Extract the (x, y) coordinate from the center of the cell holding the provided text.  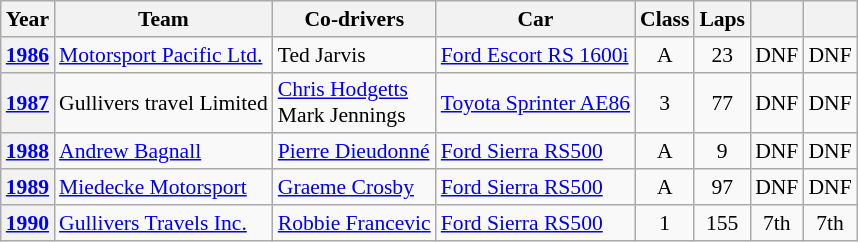
1990 (28, 223)
Co-drivers (354, 19)
Gullivers Travels Inc. (164, 223)
Team (164, 19)
Laps (722, 19)
1989 (28, 187)
Ted Jarvis (354, 55)
Gullivers travel Limited (164, 102)
Andrew Bagnall (164, 152)
Robbie Francevic (354, 223)
Graeme Crosby (354, 187)
1 (664, 223)
1987 (28, 102)
Year (28, 19)
3 (664, 102)
Chris Hodgetts Mark Jennings (354, 102)
Pierre Dieudonné (354, 152)
Ford Escort RS 1600i (536, 55)
Toyota Sprinter AE86 (536, 102)
1988 (28, 152)
155 (722, 223)
Car (536, 19)
Miedecke Motorsport (164, 187)
Motorsport Pacific Ltd. (164, 55)
9 (722, 152)
Class (664, 19)
23 (722, 55)
77 (722, 102)
1986 (28, 55)
97 (722, 187)
